Determine the [x, y] coordinate at the center of the cell enclosing the given text.  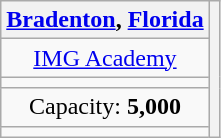
IMG Academy [105, 58]
Bradenton, Florida [105, 20]
Capacity: 5,000 [105, 107]
